Capture the cell that displays the provided text and extract its [X, Y] central coordinate. 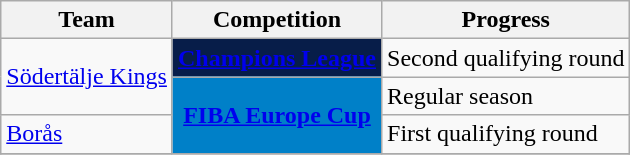
Second qualifying round [506, 58]
Regular season [506, 96]
FIBA Europe Cup [276, 115]
Södertälje Kings [87, 77]
Borås [87, 134]
Competition [276, 20]
Champions League [276, 58]
First qualifying round [506, 134]
Team [87, 20]
Progress [506, 20]
